Detect which cell encompasses the target text, then output its [X, Y] center coordinate. 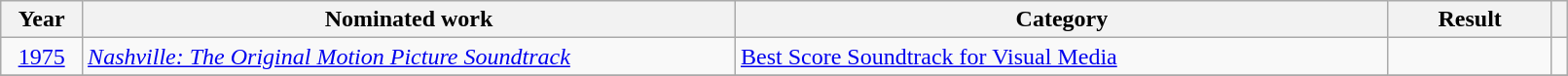
Best Score Soundtrack for Visual Media [1061, 57]
1975 [42, 57]
Nashville: The Original Motion Picture Soundtrack [409, 57]
Year [42, 19]
Category [1061, 19]
Result [1470, 19]
Nominated work [409, 19]
